Pinpoint the cell where the given text exists, returning its [X, Y] midpoint coordinate. 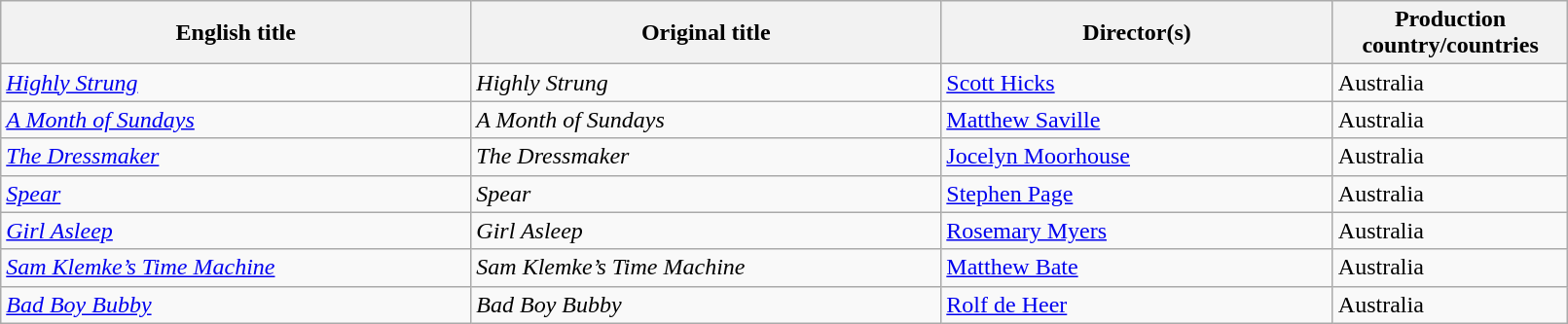
Stephen Page [1137, 194]
Scott Hicks [1137, 83]
Production country/countries [1450, 33]
Jocelyn Moorhouse [1137, 157]
Director(s) [1137, 33]
Matthew Saville [1137, 120]
English title [236, 33]
Rosemary Myers [1137, 231]
Matthew Bate [1137, 268]
Original title [707, 33]
Rolf de Heer [1137, 305]
